Output the (X, Y) coordinate of the center of the cell containing the given text.  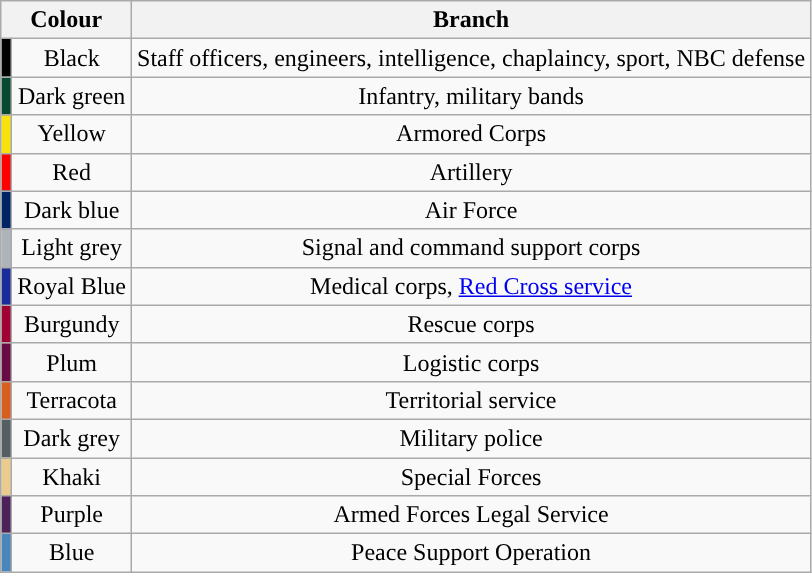
Yellow (72, 134)
Military police (472, 438)
Armed Forces Legal Service (472, 515)
Dark green (72, 96)
Staff officers, engineers, intelligence, chaplaincy, sport, NBC defense (472, 58)
Infantry, military bands (472, 96)
Royal Blue (72, 286)
Rescue corps (472, 324)
Terracota (72, 400)
Purple (72, 515)
Light grey (72, 248)
Peace Support Operation (472, 553)
Black (72, 58)
Logistic corps (472, 362)
Blue (72, 553)
Special Forces (472, 477)
Medical corps, Red Cross service (472, 286)
Armored Corps (472, 134)
Plum (72, 362)
Burgundy (72, 324)
Branch (472, 20)
Artillery (472, 172)
Dark grey (72, 438)
Colour (66, 20)
Dark blue (72, 210)
Territorial service (472, 400)
Signal and command support corps (472, 248)
Red (72, 172)
Khaki (72, 477)
Air Force (472, 210)
